Output the (x, y) coordinate of the center of the cell containing the given text.  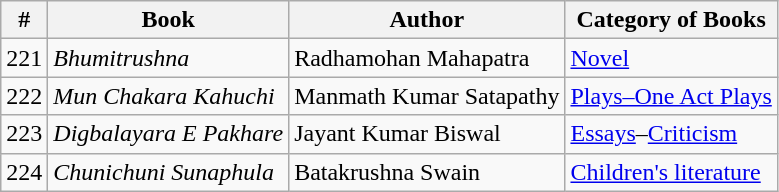
Mun Chakara Kahuchi (168, 96)
# (24, 20)
Children's literature (671, 172)
Bhumitrushna (168, 58)
Novel (671, 58)
Chunichuni Sunaphula (168, 172)
Plays–One Act Plays (671, 96)
224 (24, 172)
Radhamohan Mahapatra (427, 58)
221 (24, 58)
Jayant Kumar Biswal (427, 134)
Author (427, 20)
223 (24, 134)
Digbalayara E Pakhare (168, 134)
Book (168, 20)
222 (24, 96)
Manmath Kumar Satapathy (427, 96)
Essays–Criticism (671, 134)
Category of Books (671, 20)
Batakrushna Swain (427, 172)
